Scan for the cell matching the given text and deliver its [X, Y] coordinate at center. 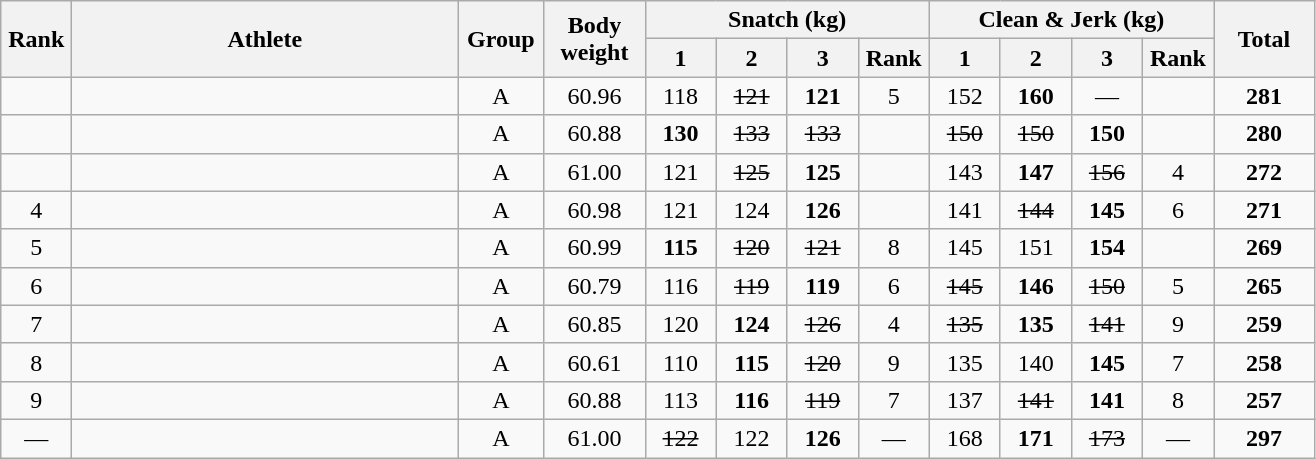
147 [1036, 172]
Body weight [594, 39]
297 [1264, 438]
146 [1036, 286]
130 [680, 134]
281 [1264, 96]
160 [1036, 96]
140 [1036, 362]
60.99 [594, 248]
137 [964, 400]
272 [1264, 172]
265 [1264, 286]
154 [1106, 248]
144 [1036, 210]
60.61 [594, 362]
271 [1264, 210]
Clean & Jerk (kg) [1071, 20]
156 [1106, 172]
60.96 [594, 96]
280 [1264, 134]
60.79 [594, 286]
60.85 [594, 324]
Athlete [265, 39]
143 [964, 172]
Total [1264, 39]
113 [680, 400]
258 [1264, 362]
60.98 [594, 210]
Snatch (kg) [787, 20]
171 [1036, 438]
Group [501, 39]
269 [1264, 248]
259 [1264, 324]
257 [1264, 400]
151 [1036, 248]
152 [964, 96]
110 [680, 362]
168 [964, 438]
118 [680, 96]
173 [1106, 438]
